Provide the (X, Y) coordinate of the cell's center where the given text is located.  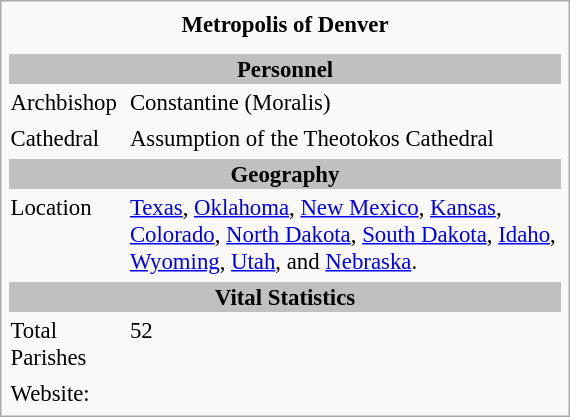
Total Parishes (67, 344)
52 (344, 344)
Location (67, 234)
Personnel (285, 69)
Archbishop (67, 102)
Assumption of the Theotokos Cathedral (344, 138)
Constantine (Moralis) (344, 102)
Website: (67, 393)
Geography (285, 174)
Metropolis of Denver (285, 24)
Cathedral (67, 138)
Vital Statistics (285, 297)
Texas, Oklahoma, New Mexico, Kansas, Colorado, North Dakota, South Dakota, Idaho, Wyoming, Utah, and Nebraska. (344, 234)
